Determine the (x, y) coordinate at the center of the cell enclosing the given text.  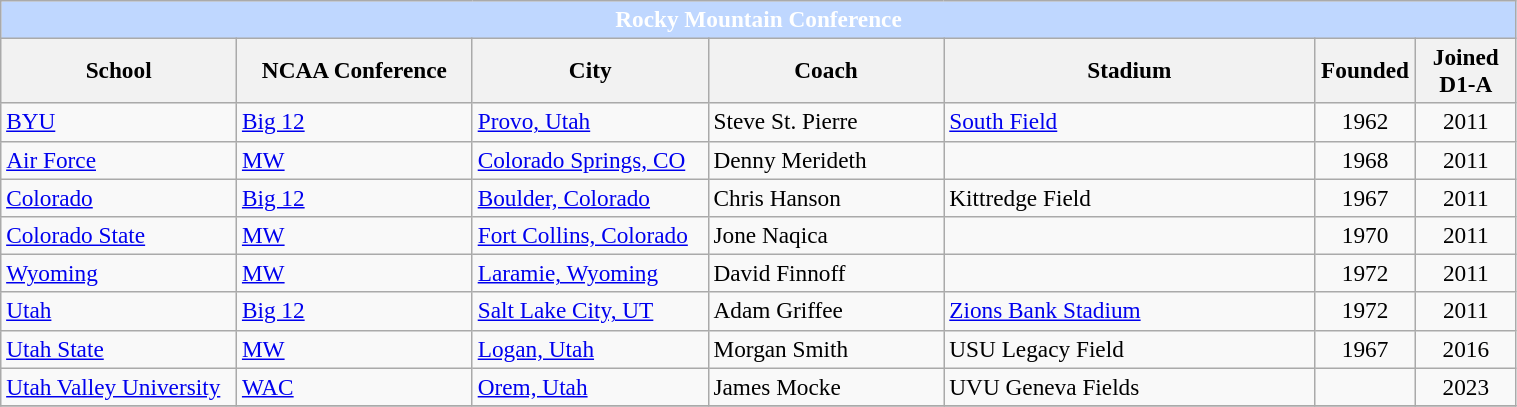
NCAA Conference (355, 70)
Morgan Smith (826, 349)
Founded (1366, 70)
Provo, Utah (590, 122)
2023 (1466, 386)
Orem, Utah (590, 386)
BYU (119, 122)
Boulder, Colorado (590, 197)
Air Force (119, 160)
Colorado Springs, CO (590, 160)
Denny Merideth (826, 160)
WAC (355, 386)
South Field (1130, 122)
1962 (1366, 122)
Kittredge Field (1130, 197)
City (590, 70)
School (119, 70)
Steve St. Pierre (826, 122)
Utah State (119, 349)
Fort Collins, Colorado (590, 235)
David Finnoff (826, 273)
Logan, Utah (590, 349)
James Mocke (826, 386)
Salt Lake City, UT (590, 311)
1968 (1366, 160)
Chris Hanson (826, 197)
Laramie, Wyoming (590, 273)
Coach (826, 70)
Rocky Mountain Conference (758, 19)
2016 (1466, 349)
Colorado State (119, 235)
Utah Valley University (119, 386)
Adam Griffee (826, 311)
UVU Geneva Fields (1130, 386)
Wyoming (119, 273)
Colorado (119, 197)
Jone Naqica (826, 235)
USU Legacy Field (1130, 349)
1970 (1366, 235)
Joined D1-A (1466, 70)
Utah (119, 311)
Stadium (1130, 70)
Zions Bank Stadium (1130, 311)
